For the text-containing cell, return its midpoint in [x, y] coordinate format. 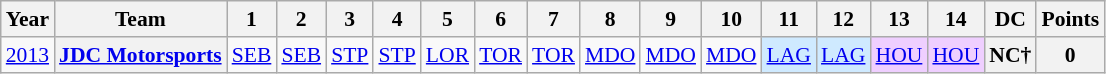
4 [396, 19]
Team [140, 19]
1 [252, 19]
7 [554, 19]
13 [898, 19]
12 [843, 19]
6 [500, 19]
11 [789, 19]
2 [301, 19]
Points [1070, 19]
3 [350, 19]
Year [28, 19]
2013 [28, 55]
NC† [1010, 55]
LOR [448, 55]
9 [670, 19]
JDC Motorsports [140, 55]
10 [732, 19]
0 [1070, 55]
14 [956, 19]
DC [1010, 19]
8 [610, 19]
5 [448, 19]
